Pinpoint the cell where the given text exists, returning its (x, y) midpoint coordinate. 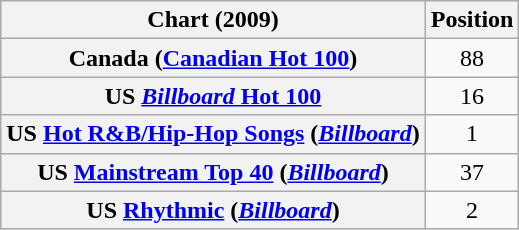
US Billboard Hot 100 (213, 96)
Position (472, 20)
37 (472, 172)
2 (472, 210)
Canada (Canadian Hot 100) (213, 58)
Chart (2009) (213, 20)
1 (472, 134)
US Rhythmic (Billboard) (213, 210)
US Hot R&B/Hip-Hop Songs (Billboard) (213, 134)
US Mainstream Top 40 (Billboard) (213, 172)
88 (472, 58)
16 (472, 96)
